Detect which cell encompasses the target text, then output its [X, Y] center coordinate. 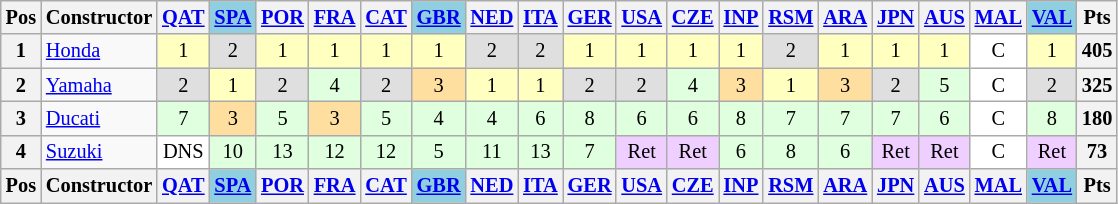
DNS [183, 152]
Suzuki [99, 152]
Yamaha [99, 85]
10 [232, 152]
405 [1097, 51]
325 [1097, 85]
180 [1097, 118]
11 [492, 152]
Ducati [99, 118]
Honda [99, 51]
73 [1097, 152]
